Pinpoint the cell where the given text exists, returning its (X, Y) midpoint coordinate. 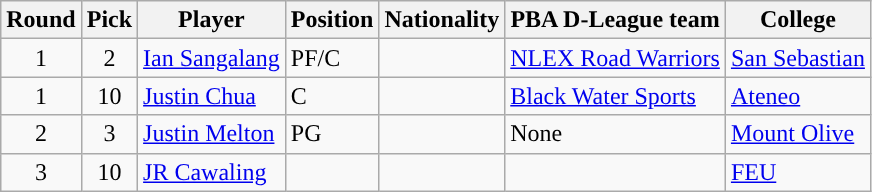
FEU (798, 172)
Round (41, 20)
College (798, 20)
C (332, 96)
PG (332, 134)
Ateneo (798, 96)
PF/C (332, 58)
NLEX Road Warriors (616, 58)
Ian Sangalang (212, 58)
JR Cawaling (212, 172)
Nationality (442, 20)
None (616, 134)
Black Water Sports (616, 96)
Position (332, 20)
Player (212, 20)
Justin Chua (212, 96)
Justin Melton (212, 134)
Mount Olive (798, 134)
Pick (109, 20)
San Sebastian (798, 58)
PBA D-League team (616, 20)
